Extract the (X, Y) coordinate from the center of the cell holding the provided text.  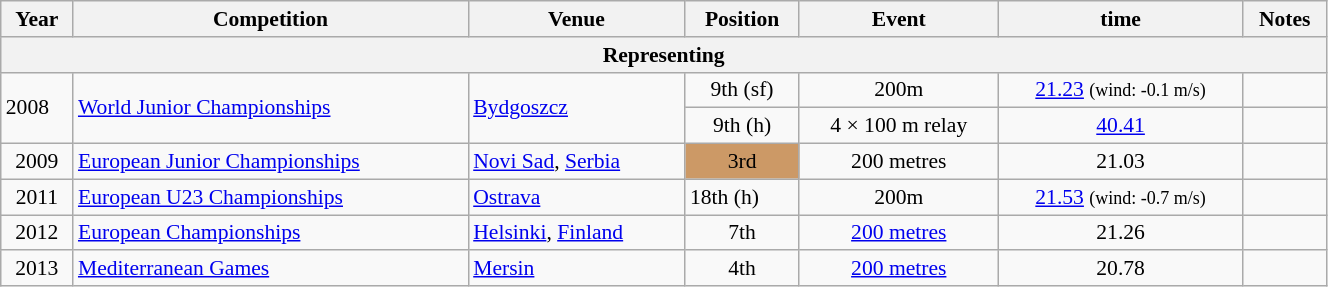
2008 (37, 108)
Position (742, 19)
time (1120, 19)
2013 (37, 269)
20.78 (1120, 269)
Venue (576, 19)
Competition (270, 19)
21.23 (wind: -0.1 m/s) (1120, 90)
Year (37, 19)
Novi Sad, Serbia (576, 162)
40.41 (1120, 126)
2011 (37, 197)
Mediterranean Games (270, 269)
World Junior Championships (270, 108)
9th (h) (742, 126)
3rd (742, 162)
European U23 Championships (270, 197)
Ostrava (576, 197)
21.26 (1120, 233)
9th (sf) (742, 90)
21.03 (1120, 162)
Notes (1285, 19)
7th (742, 233)
European Championships (270, 233)
Bydgoszcz (576, 108)
Representing (664, 55)
2009 (37, 162)
Mersin (576, 269)
European Junior Championships (270, 162)
Helsinki, Finland (576, 233)
2012 (37, 233)
4th (742, 269)
21.53 (wind: -0.7 m/s) (1120, 197)
18th (h) (742, 197)
Event (898, 19)
4 × 100 m relay (898, 126)
